Scan for the cell matching the given text and deliver its [x, y] coordinate at center. 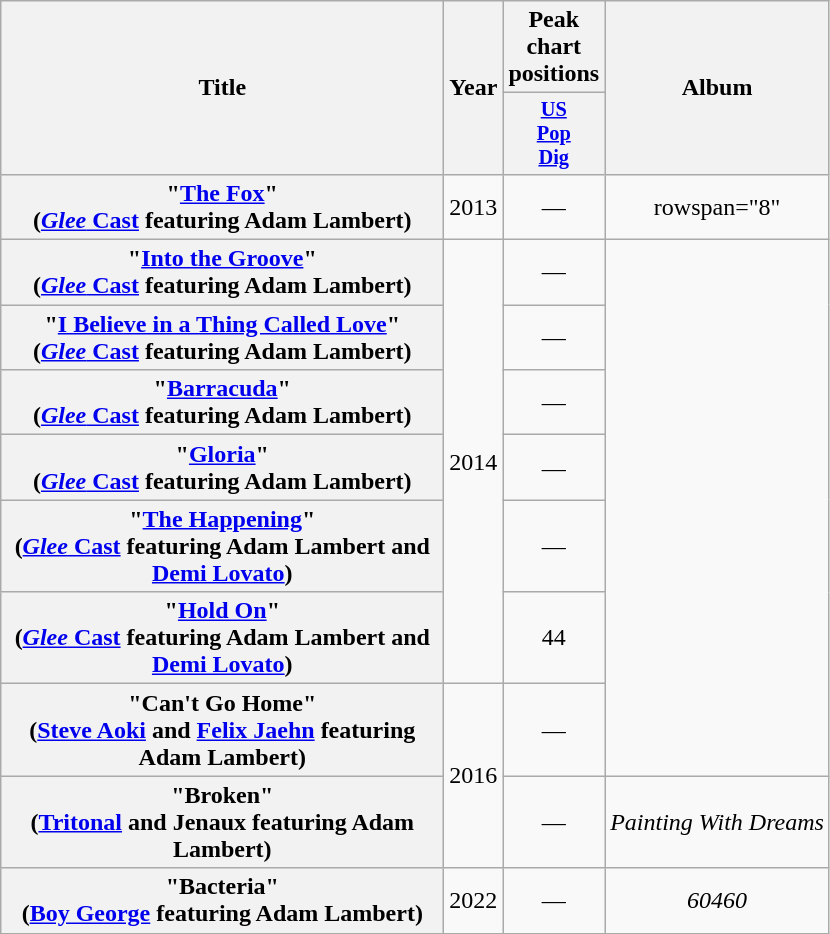
"Broken"(Tritonal and Jenaux featuring Adam Lambert) [222, 822]
60460 [718, 900]
2016 [474, 776]
2022 [474, 900]
Title [222, 88]
"I Believe in a Thing Called Love"(Glee Cast featuring Adam Lambert) [222, 338]
Album [718, 88]
"Barracuda"(Glee Cast featuring Adam Lambert) [222, 402]
"Hold On"(Glee Cast featuring Adam Lambert and Demi Lovato) [222, 638]
Peak chart positions [554, 47]
"Gloria"(Glee Cast featuring Adam Lambert) [222, 468]
"Into the Groove"(Glee Cast featuring Adam Lambert) [222, 272]
"The Happening"(Glee Cast featuring Adam Lambert and Demi Lovato) [222, 546]
Year [474, 88]
2014 [474, 462]
44 [554, 638]
Painting With Dreams [718, 822]
2013 [474, 206]
"The Fox"(Glee Cast featuring Adam Lambert) [222, 206]
rowspan="8" [718, 206]
"Bacteria"(Boy George featuring Adam Lambert) [222, 900]
"Can't Go Home"(Steve Aoki and Felix Jaehn featuring Adam Lambert) [222, 730]
USPopDig [554, 134]
